Scan for the cell matching the given text and deliver its (X, Y) coordinate at center. 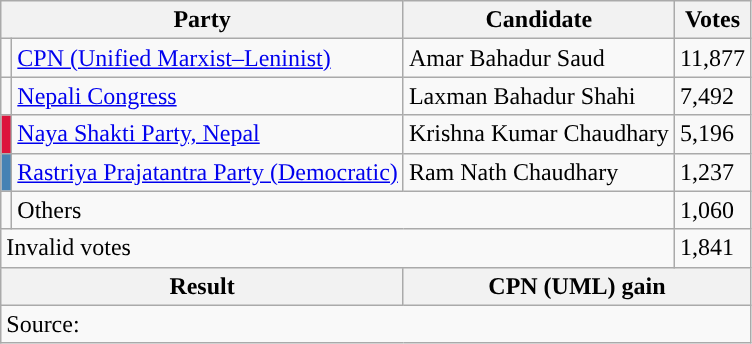
1,060 (712, 210)
Votes (712, 20)
Party (202, 20)
11,877 (712, 58)
Krishna Kumar Chaudhary (538, 134)
Candidate (538, 20)
Invalid votes (338, 248)
Result (202, 286)
CPN (UML) gain (576, 286)
7,492 (712, 96)
1,841 (712, 248)
Amar Bahadur Saud (538, 58)
1,237 (712, 172)
Laxman Bahadur Shahi (538, 96)
Rastriya Prajatantra Party (Democratic) (208, 172)
CPN (Unified Marxist–Leninist) (208, 58)
5,196 (712, 134)
Source: (376, 324)
Nepali Congress (208, 96)
Ram Nath Chaudhary (538, 172)
Naya Shakti Party, Nepal (208, 134)
Others (344, 210)
